Provide the (x, y) coordinate of the cell's center where the given text is located.  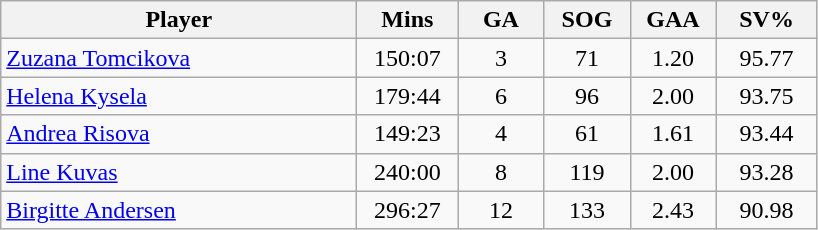
133 (587, 210)
149:23 (408, 134)
6 (501, 96)
95.77 (766, 58)
Player (179, 20)
90.98 (766, 210)
119 (587, 172)
240:00 (408, 172)
Birgitte Andersen (179, 210)
179:44 (408, 96)
71 (587, 58)
12 (501, 210)
GA (501, 20)
96 (587, 96)
296:27 (408, 210)
4 (501, 134)
SV% (766, 20)
Andrea Risova (179, 134)
61 (587, 134)
1.61 (673, 134)
3 (501, 58)
Line Kuvas (179, 172)
SOG (587, 20)
Zuzana Tomcikova (179, 58)
GAA (673, 20)
150:07 (408, 58)
8 (501, 172)
93.75 (766, 96)
Helena Kysela (179, 96)
2.43 (673, 210)
Mins (408, 20)
93.44 (766, 134)
1.20 (673, 58)
93.28 (766, 172)
